Find where the given text appears and provide that cell's center as (x, y) coordinate. 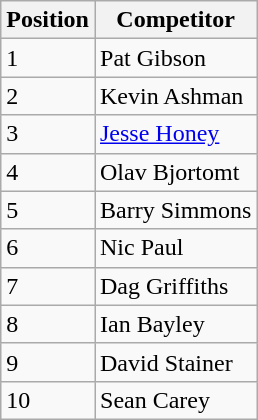
Dag Griffiths (175, 286)
3 (48, 134)
6 (48, 248)
7 (48, 286)
David Stainer (175, 362)
Ian Bayley (175, 324)
5 (48, 210)
2 (48, 96)
Kevin Ashman (175, 96)
Jesse Honey (175, 134)
8 (48, 324)
Sean Carey (175, 400)
Competitor (175, 20)
Barry Simmons (175, 210)
9 (48, 362)
Position (48, 20)
Nic Paul (175, 248)
4 (48, 172)
Pat Gibson (175, 58)
10 (48, 400)
1 (48, 58)
Olav Bjortomt (175, 172)
